Determine the [x, y] coordinate at the center of the cell enclosing the given text.  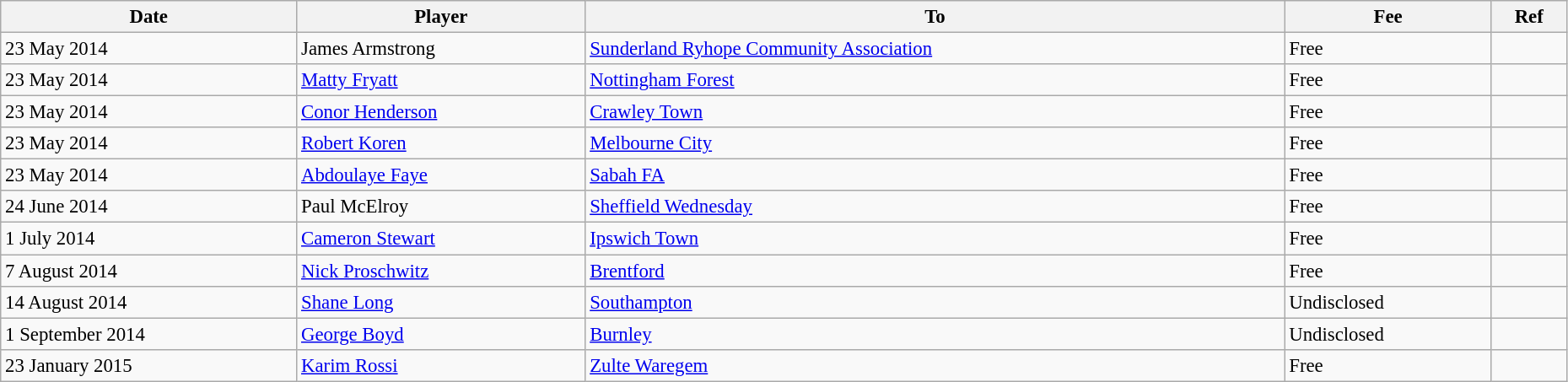
Abdoulaye Faye [441, 175]
Fee [1388, 17]
Southampton [935, 302]
Brentford [935, 271]
Matty Fryatt [441, 80]
Robert Koren [441, 143]
24 June 2014 [148, 207]
Sunderland Ryhope Community Association [935, 49]
Ref [1528, 17]
Shane Long [441, 302]
Sabah FA [935, 175]
James Armstrong [441, 49]
7 August 2014 [148, 271]
George Boyd [441, 334]
Cameron Stewart [441, 239]
1 July 2014 [148, 239]
Date [148, 17]
Karim Rossi [441, 365]
Ipswich Town [935, 239]
Player [441, 17]
Zulte Waregem [935, 365]
Crawley Town [935, 112]
23 January 2015 [148, 365]
To [935, 17]
Burnley [935, 334]
14 August 2014 [148, 302]
Paul McElroy [441, 207]
1 September 2014 [148, 334]
Nottingham Forest [935, 80]
Nick Proschwitz [441, 271]
Melbourne City [935, 143]
Conor Henderson [441, 112]
Sheffield Wednesday [935, 207]
